Determine the (X, Y) coordinate at the center of the cell enclosing the given text.  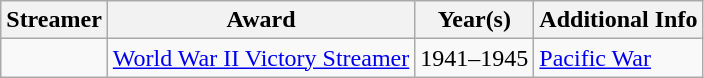
Award (260, 20)
World War II Victory Streamer (260, 58)
Additional Info (618, 20)
Streamer (54, 20)
Year(s) (474, 20)
Pacific War (618, 58)
1941–1945 (474, 58)
